Determine the (x, y) coordinate at the center of the cell enclosing the given text.  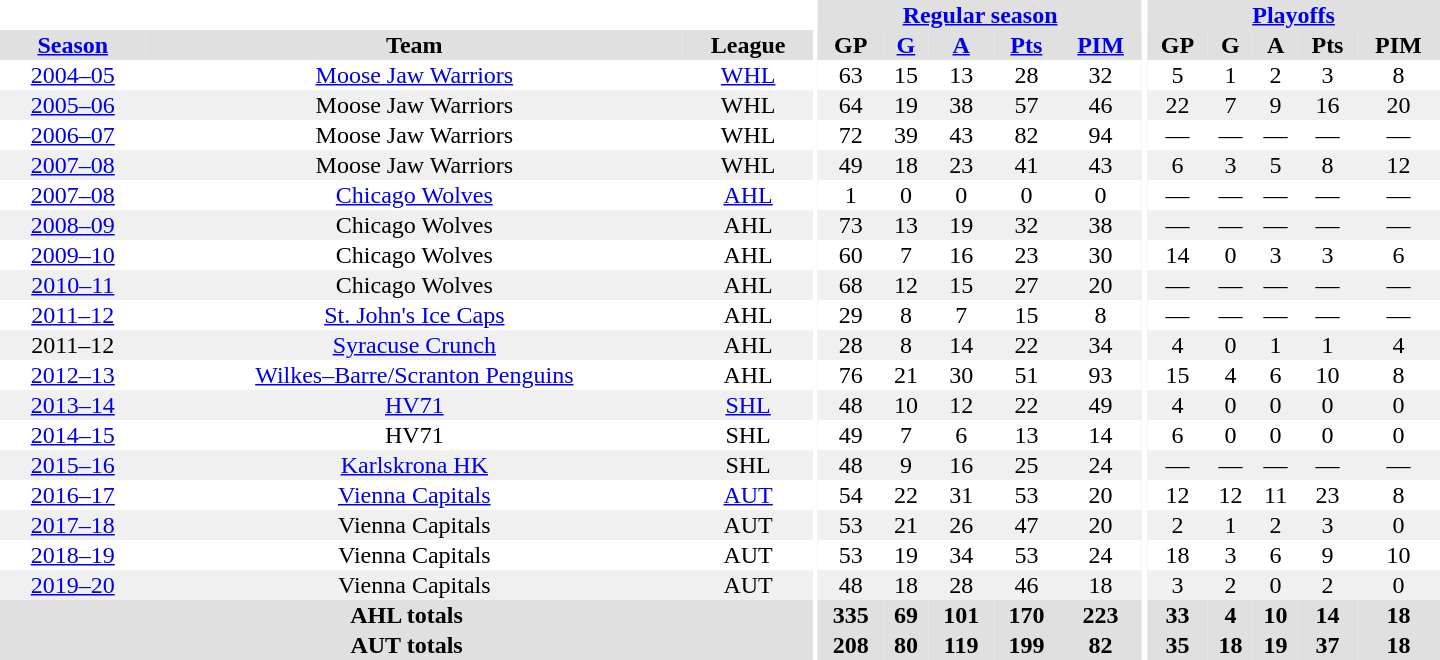
37 (1328, 645)
St. John's Ice Caps (415, 315)
76 (850, 375)
Syracuse Crunch (415, 345)
223 (1100, 615)
41 (1026, 165)
AUT totals (406, 645)
2017–18 (73, 525)
29 (850, 315)
199 (1026, 645)
27 (1026, 285)
69 (906, 615)
2008–09 (73, 225)
31 (960, 495)
68 (850, 285)
208 (850, 645)
2009–10 (73, 255)
170 (1026, 615)
101 (960, 615)
Playoffs (1294, 15)
39 (906, 135)
94 (1100, 135)
47 (1026, 525)
Wilkes–Barre/Scranton Penguins (415, 375)
2006–07 (73, 135)
Karlskrona HK (415, 465)
119 (960, 645)
League (748, 45)
2004–05 (73, 75)
2010–11 (73, 285)
64 (850, 105)
Regular season (980, 15)
33 (1178, 615)
35 (1178, 645)
25 (1026, 465)
11 (1276, 495)
Team (415, 45)
60 (850, 255)
335 (850, 615)
54 (850, 495)
2018–19 (73, 555)
2013–14 (73, 405)
63 (850, 75)
Season (73, 45)
51 (1026, 375)
2015–16 (73, 465)
73 (850, 225)
80 (906, 645)
2014–15 (73, 435)
AHL totals (406, 615)
93 (1100, 375)
2012–13 (73, 375)
72 (850, 135)
2016–17 (73, 495)
26 (960, 525)
57 (1026, 105)
2019–20 (73, 585)
2005–06 (73, 105)
